Detect which cell encompasses the target text, then output its (X, Y) center coordinate. 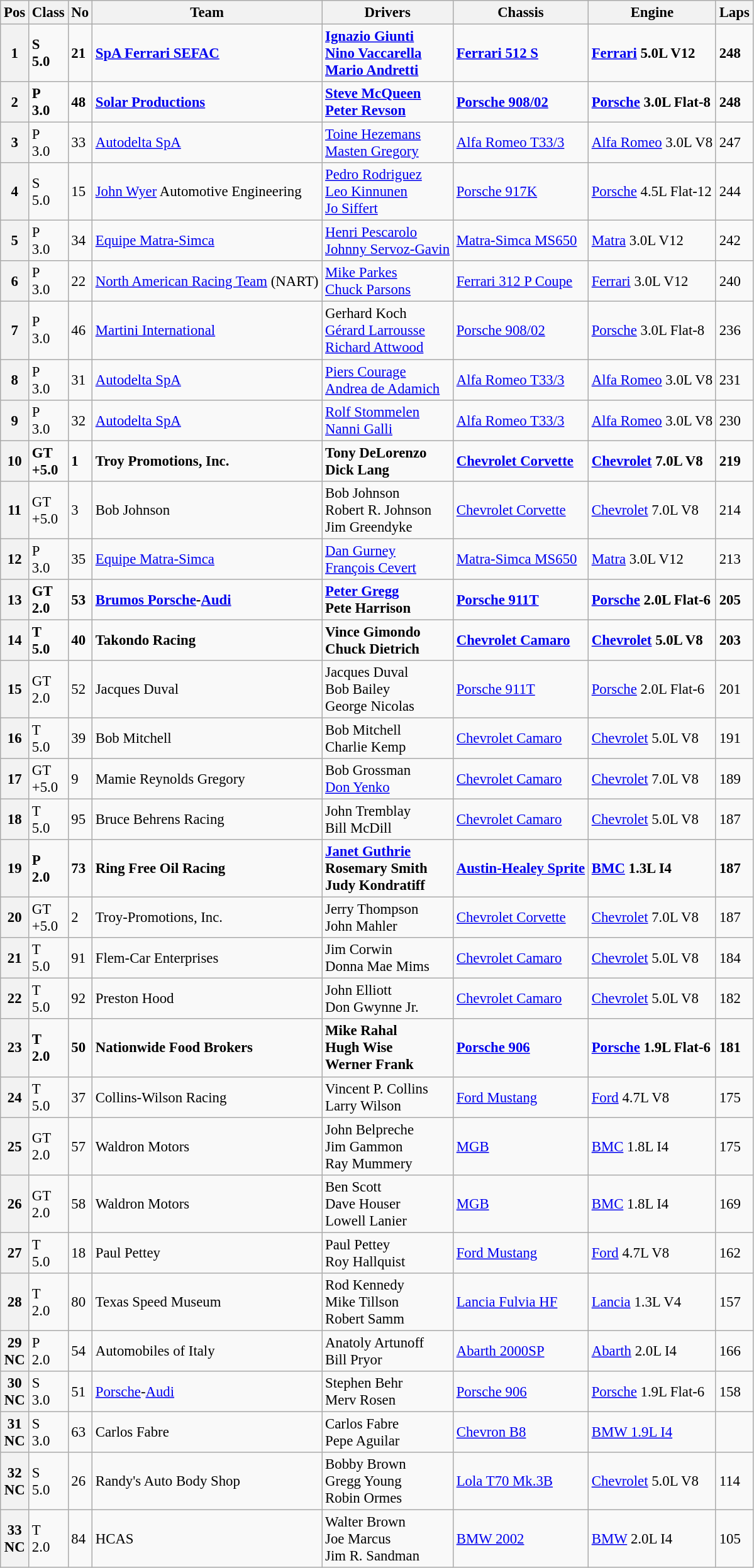
Gerhard Koch Gérard Larrousse Richard Attwood (387, 331)
Takondo Racing (206, 640)
No (80, 13)
114 (735, 1481)
Flem-Car Enterprises (206, 958)
4 (15, 192)
17 (15, 779)
16 (15, 738)
95 (80, 820)
Bob Mitchell Charlie Kemp (387, 738)
231 (735, 380)
BMW 1.9L I4 (651, 1432)
230 (735, 420)
Mamie Reynolds Gregory (206, 779)
Abarth 2000SP (521, 1351)
John Tremblay Bill McDill (387, 820)
33NC (15, 1539)
Jacques Duval (206, 689)
80 (80, 1302)
205 (735, 600)
Lancia Fulvia HF (521, 1302)
7 (15, 331)
Collins-Wilson Racing (206, 1097)
213 (735, 559)
219 (735, 461)
169 (735, 1203)
8 (15, 380)
31NC (15, 1432)
Lancia 1.3L V4 (651, 1302)
19 (15, 869)
29NC (15, 1351)
Brumos Porsche-Audi (206, 600)
30NC (15, 1391)
201 (735, 689)
Vince Gimondo Chuck Dietrich (387, 640)
34 (80, 241)
20 (15, 918)
Porsche 917K (521, 192)
182 (735, 999)
Paul Pettey (206, 1253)
Steve McQueen Peter Revson (387, 102)
46 (80, 331)
50 (80, 1048)
Henri Pescarolo Johnny Servoz-Gavin (387, 241)
92 (80, 999)
Stephen Behr Merv Rosen (387, 1391)
23 (15, 1048)
14 (15, 640)
Bob Johnson (206, 510)
28 (15, 1302)
Rod Kennedy Mike Tillson Robert Samm (387, 1302)
Bobby Brown Gregg Young Robin Ormes (387, 1481)
51 (80, 1391)
105 (735, 1539)
Anatoly Artunoff Bill Pryor (387, 1351)
Troy Promotions, Inc. (206, 461)
Bob Johnson Robert R. Johnson Jim Greendyke (387, 510)
12 (15, 559)
Preston Hood (206, 999)
37 (80, 1097)
48 (80, 102)
40 (80, 640)
53 (80, 600)
54 (80, 1351)
Toine Hezemans Masten Gregory (387, 143)
Ignazio Giunti Nino Vaccarella Mario Andretti (387, 53)
240 (735, 282)
191 (735, 738)
11 (15, 510)
203 (735, 640)
Pedro Rodriguez Leo Kinnunen Jo Siffert (387, 192)
John Elliott Don Gwynne Jr. (387, 999)
247 (735, 143)
BMW 2002 (521, 1539)
Bob Grossman Don Yenko (387, 779)
52 (80, 689)
Porsche-Audi (206, 1391)
Janet Guthrie Rosemary Smith Judy Kondratiff (387, 869)
Mike Parkes Chuck Parsons (387, 282)
Automobiles of Italy (206, 1351)
SpA Ferrari SEFAC (206, 53)
25 (15, 1146)
58 (80, 1203)
Carlos Fabre Pepe Aguilar (387, 1432)
Tony DeLorenzo Dick Lang (387, 461)
Ferrari 512 S (521, 53)
39 (80, 738)
73 (80, 869)
32 (80, 420)
Abarth 2.0L I4 (651, 1351)
158 (735, 1391)
Nationwide Food Brokers (206, 1048)
Rolf Stommelen Nanni Galli (387, 420)
166 (735, 1351)
Class (49, 13)
Piers Courage Andrea de Adamich (387, 380)
John Belpreche Jim Gammon Ray Mummery (387, 1146)
6 (15, 282)
157 (735, 1302)
Vincent P. Collins Larry Wilson (387, 1097)
Ben Scott Dave Houser Lowell Lanier (387, 1203)
Solar Productions (206, 102)
32NC (15, 1481)
27 (15, 1253)
Lola T70 Mk.3B (521, 1481)
Austin-Healey Sprite (521, 869)
North American Racing Team (NART) (206, 282)
189 (735, 779)
Ring Free Oil Racing (206, 869)
Chevron B8 (521, 1432)
Dan Gurney François Cevert (387, 559)
Jim Corwin Donna Mae Mims (387, 958)
Paul Pettey Roy Hallquist (387, 1253)
24 (15, 1097)
Troy-Promotions, Inc. (206, 918)
BMW 2.0L I4 (651, 1539)
HCAS (206, 1539)
Jacques Duval Bob Bailey George Nicolas (387, 689)
10 (15, 461)
Pos (15, 13)
33 (80, 143)
236 (735, 331)
5 (15, 241)
Carlos Fabre (206, 1432)
Walter Brown Joe Marcus Jim R. Sandman (387, 1539)
31 (80, 380)
Ferrari 5.0L V12 (651, 53)
91 (80, 958)
Ferrari 312 P Coupe (521, 282)
Texas Speed Museum (206, 1302)
Peter Gregg Pete Harrison (387, 600)
Randy's Auto Body Shop (206, 1481)
John Wyer Automotive Engineering (206, 192)
84 (80, 1539)
184 (735, 958)
Laps (735, 13)
Ferrari 3.0L V12 (651, 282)
Jerry Thompson John Mahler (387, 918)
181 (735, 1048)
63 (80, 1432)
BMC 1.3L I4 (651, 869)
Engine (651, 13)
Drivers (387, 13)
242 (735, 241)
Chassis (521, 13)
162 (735, 1253)
57 (80, 1146)
Mike Rahal Hugh Wise Werner Frank (387, 1048)
Martini International (206, 331)
Team (206, 13)
Bruce Behrens Racing (206, 820)
Porsche 4.5L Flat-12 (651, 192)
244 (735, 192)
13 (15, 600)
35 (80, 559)
Bob Mitchell (206, 738)
214 (735, 510)
